Return (x, y) of the center of cell containing provided text 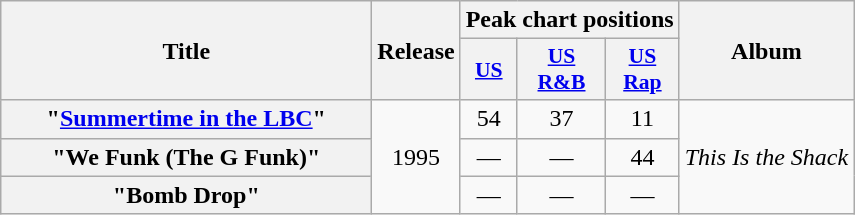
Release (416, 50)
Title (186, 50)
USR&B (561, 70)
"Summertime in the LBC" (186, 119)
37 (561, 119)
This Is the Shack (766, 157)
1995 (416, 157)
USRap (643, 70)
Album (766, 50)
54 (488, 119)
"Bomb Drop" (186, 195)
US (488, 70)
Peak chart positions (570, 20)
"We Funk (The G Funk)" (186, 157)
44 (643, 157)
11 (643, 119)
